Find where the given text appears and provide that cell's center as [x, y] coordinate. 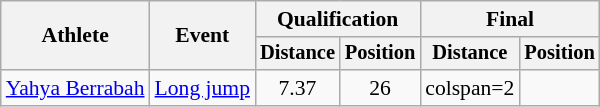
Qualification [338, 19]
Long jump [202, 88]
Event [202, 36]
7.37 [298, 88]
Final [510, 19]
Athlete [76, 36]
colspan=2 [470, 88]
26 [380, 88]
Yahya Berrabah [76, 88]
